Provide the (X, Y) coordinate of the cell's center where the given text is located.  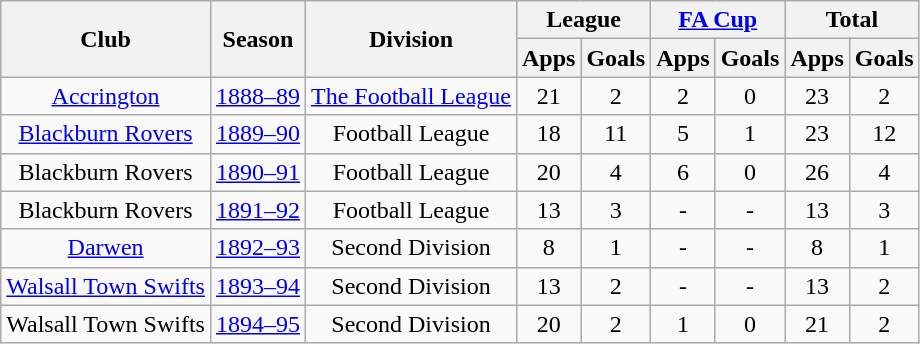
1892–93 (258, 248)
11 (616, 134)
1894–95 (258, 324)
1893–94 (258, 286)
1891–92 (258, 210)
26 (817, 172)
Total (852, 20)
1888–89 (258, 96)
FA Cup (718, 20)
Darwen (106, 248)
1889–90 (258, 134)
6 (683, 172)
Accrington (106, 96)
Division (410, 39)
1890–91 (258, 172)
12 (884, 134)
18 (548, 134)
The Football League (410, 96)
Season (258, 39)
League (583, 20)
Club (106, 39)
5 (683, 134)
